From the cell containing the given text, extract its center point as [x, y] coordinate. 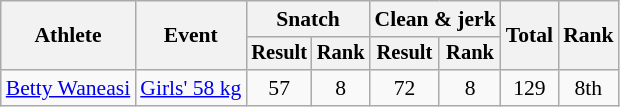
Event [190, 36]
72 [405, 88]
Clean & jerk [436, 19]
129 [530, 88]
Total [530, 36]
8th [588, 88]
Snatch [308, 19]
Betty Waneasi [68, 88]
57 [279, 88]
Athlete [68, 36]
Girls' 58 kg [190, 88]
